Provide the (x, y) coordinate of the cell's center where the given text is located.  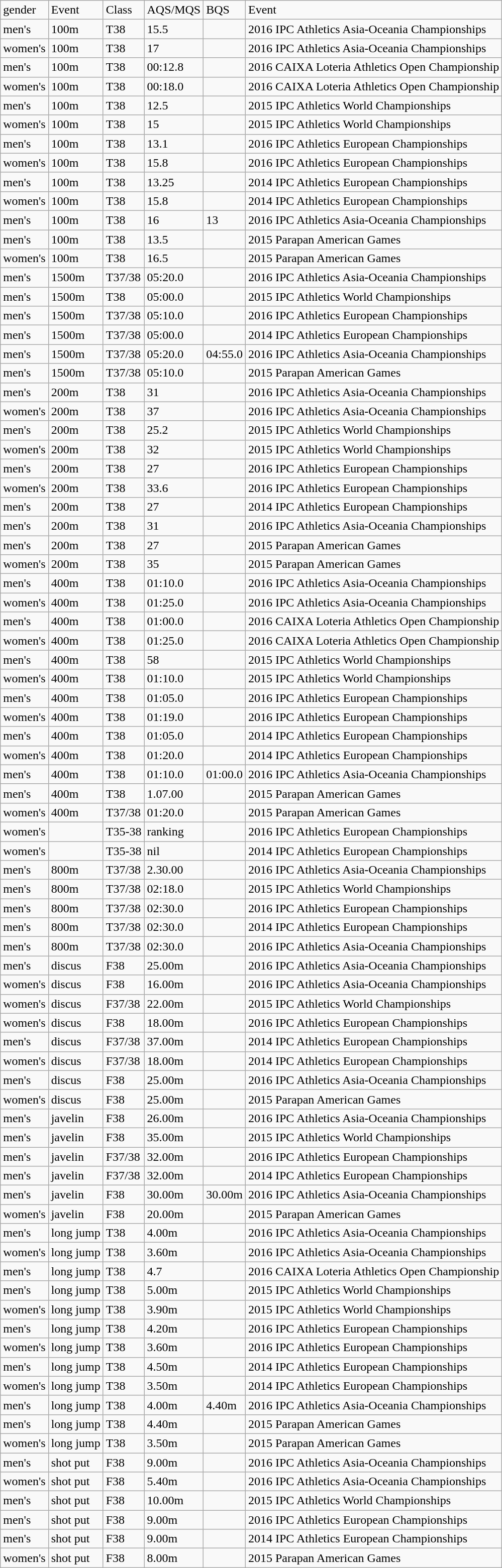
22.00m (174, 1004)
33.6 (174, 488)
15 (174, 125)
nil (174, 851)
8.00m (174, 1558)
20.00m (174, 1214)
5.40m (174, 1482)
16.00m (174, 985)
12.5 (174, 105)
13.1 (174, 144)
13.25 (174, 182)
58 (174, 660)
gender (24, 10)
4.20m (174, 1329)
1.07.00 (174, 793)
16 (174, 220)
13 (225, 220)
13.5 (174, 239)
17 (174, 48)
00:12.8 (174, 67)
4.50m (174, 1367)
10.00m (174, 1501)
Class (124, 10)
35 (174, 564)
AQS/MQS (174, 10)
26.00m (174, 1118)
37 (174, 411)
35.00m (174, 1137)
ranking (174, 831)
4.7 (174, 1271)
25.2 (174, 430)
37.00m (174, 1042)
3.90m (174, 1309)
01:19.0 (174, 717)
00:18.0 (174, 86)
16.5 (174, 259)
04:55.0 (225, 354)
BQS (225, 10)
15.5 (174, 29)
5.00m (174, 1290)
2.30.00 (174, 870)
32 (174, 449)
02:18.0 (174, 889)
